Extract the (x, y) coordinate from the center of the cell holding the provided text.  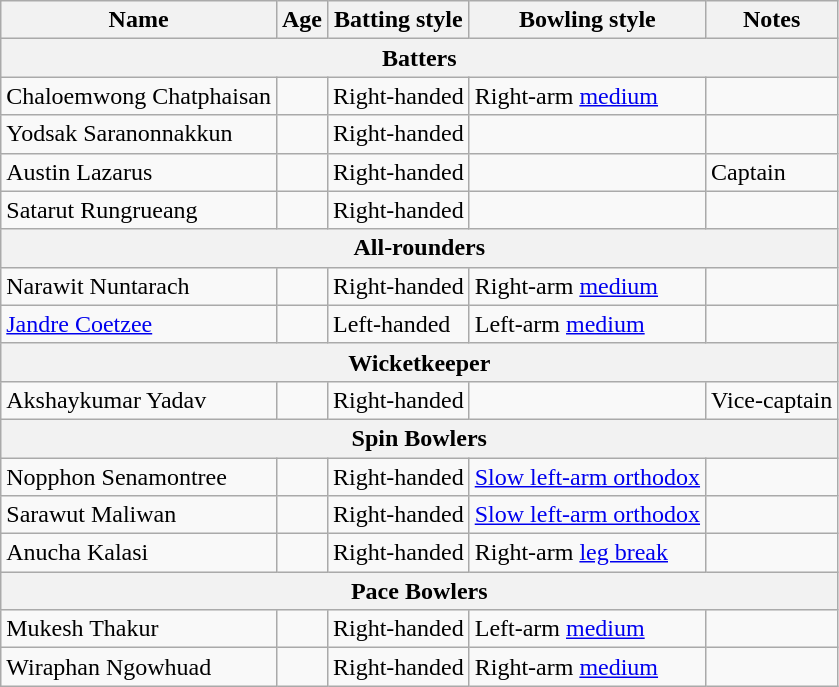
Satarut Rungrueang (139, 210)
Sarawut Maliwan (139, 515)
Anucha Kalasi (139, 553)
Bowling style (587, 20)
Chaloemwong Chatphaisan (139, 96)
Mukesh Thakur (139, 629)
Nopphon Senamontree (139, 477)
Notes (772, 20)
Left-handed (398, 324)
Spin Bowlers (420, 438)
Batting style (398, 20)
Name (139, 20)
Akshaykumar Yadav (139, 400)
Austin Lazarus (139, 172)
Captain (772, 172)
All-rounders (420, 248)
Wiraphan Ngowhuad (139, 667)
Age (302, 20)
Narawit Nuntarach (139, 286)
Yodsak Saranonnakkun (139, 134)
Pace Bowlers (420, 591)
Batters (420, 58)
Jandre Coetzee (139, 324)
Wicketkeeper (420, 362)
Vice-captain (772, 400)
Right-arm leg break (587, 553)
